Determine the [x, y] coordinate at the center of the cell enclosing the given text.  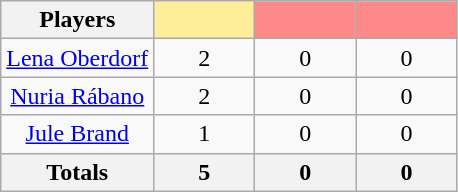
5 [204, 172]
Lena Oberdorf [78, 58]
1 [204, 134]
Jule Brand [78, 134]
Players [78, 20]
Totals [78, 172]
Nuria Rábano [78, 96]
